Detect which cell encompasses the target text, then output its [x, y] center coordinate. 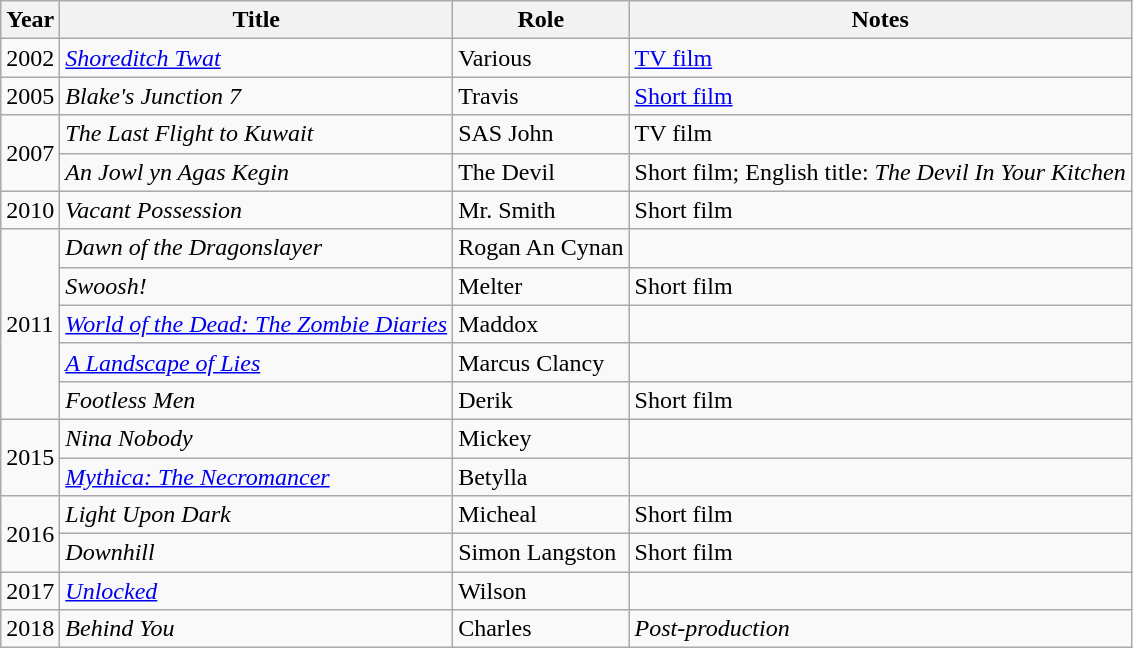
Charles [541, 629]
Blake's Junction 7 [256, 96]
Shoreditch Twat [256, 58]
Short film; English title: The Devil In Your Kitchen [880, 172]
SAS John [541, 134]
Maddox [541, 324]
Notes [880, 20]
Travis [541, 96]
A Landscape of Lies [256, 362]
World of the Dead: The Zombie Diaries [256, 324]
An Jowl yn Agas Kegin [256, 172]
2011 [30, 324]
Marcus Clancy [541, 362]
Simon Langston [541, 553]
Post-production [880, 629]
2018 [30, 629]
Nina Nobody [256, 438]
Betylla [541, 477]
Wilson [541, 591]
Dawn of the Dragonslayer [256, 248]
2016 [30, 534]
2010 [30, 210]
2002 [30, 58]
Unlocked [256, 591]
Melter [541, 286]
2005 [30, 96]
Vacant Possession [256, 210]
Mr. Smith [541, 210]
Mickey [541, 438]
Downhill [256, 553]
Derik [541, 400]
Year [30, 20]
The Devil [541, 172]
2007 [30, 153]
Title [256, 20]
Various [541, 58]
The Last Flight to Kuwait [256, 134]
2017 [30, 591]
Light Upon Dark [256, 515]
Role [541, 20]
Mythica: The Necromancer [256, 477]
Swoosh! [256, 286]
Rogan An Cynan [541, 248]
Micheal [541, 515]
Behind You [256, 629]
2015 [30, 457]
Footless Men [256, 400]
